Determine the (X, Y) coordinate at the center of the cell enclosing the given text.  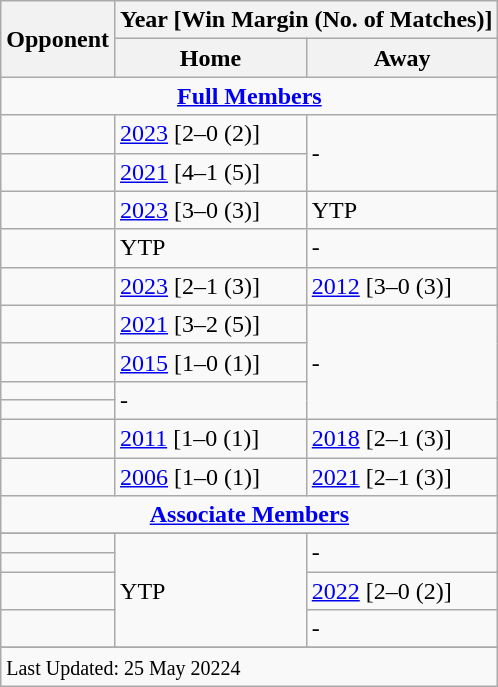
2021 [4–1 (5)] (211, 172)
2018 [2–1 (3)] (402, 438)
2023 [3–0 (3)] (211, 210)
2021 [3–2 (5)] (211, 324)
Home (211, 58)
2021 [2–1 (3)] (402, 477)
2023 [2–1 (3)] (211, 286)
2015 [1–0 (1)] (211, 362)
2023 [2–0 (2)] (211, 134)
Full Members (250, 96)
Associate Members (250, 515)
2012 [3–0 (3)] (402, 286)
2011 [1–0 (1)] (211, 438)
Year [Win Margin (No. of Matches)] (306, 20)
Opponent (58, 39)
2022 [2–0 (2)] (402, 591)
Away (402, 58)
Last Updated: 25 May 20224 (250, 667)
2006 [1–0 (1)] (211, 477)
